Detect which cell encompasses the target text, then output its (x, y) center coordinate. 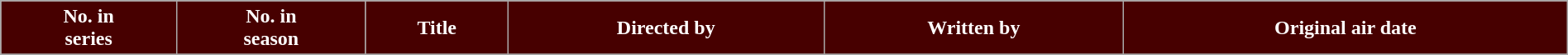
No. inseason (271, 28)
Original air date (1345, 28)
No. inseries (89, 28)
Directed by (666, 28)
Title (437, 28)
Written by (973, 28)
